Identify which cell holds the provided text, then report its [X, Y] central coordinate. 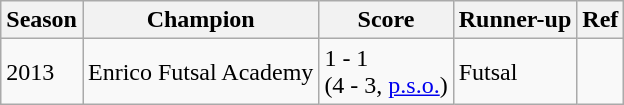
Score [386, 20]
2013 [42, 72]
1 - 1(4 - 3, p.s.o.) [386, 72]
Ref [600, 20]
Enrico Futsal Academy [200, 72]
Futsal [515, 72]
Runner-up [515, 20]
Champion [200, 20]
Season [42, 20]
